Pinpoint the cell where the given text exists, returning its (X, Y) midpoint coordinate. 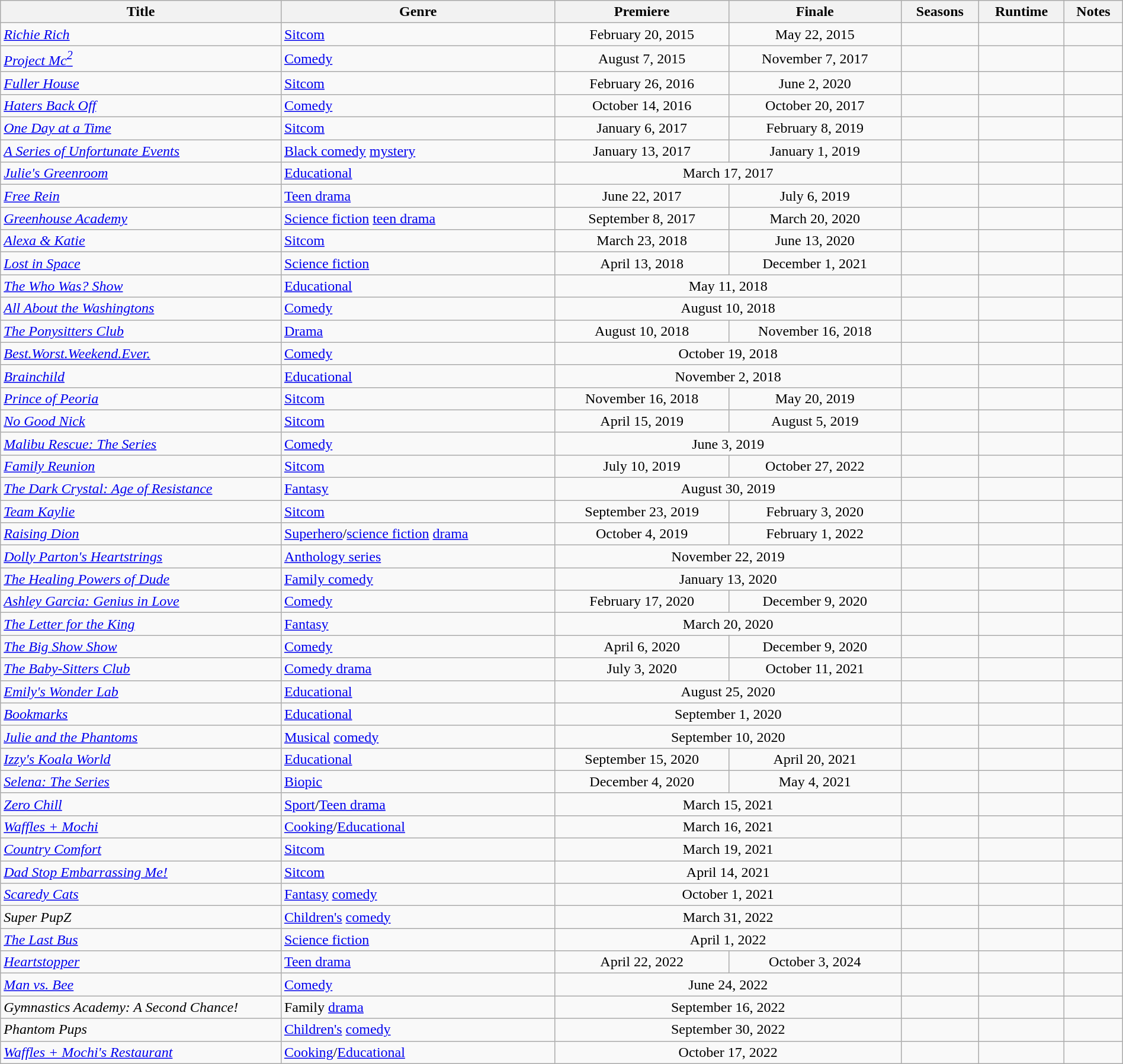
October 11, 2021 (815, 669)
The Baby-Sitters Club (141, 669)
July 3, 2020 (642, 669)
September 23, 2019 (642, 512)
Genre (418, 12)
The Letter for the King (141, 624)
Drama (418, 331)
Malibu Rescue: The Series (141, 443)
January 13, 2020 (728, 579)
July 10, 2019 (642, 466)
Richie Rich (141, 34)
September 16, 2022 (728, 1007)
Sport/Teen drama (418, 804)
July 6, 2019 (815, 196)
Title (141, 12)
Superhero/science fiction drama (418, 534)
Anthology series (418, 557)
April 13, 2018 (642, 263)
August 7, 2015 (642, 59)
March 15, 2021 (728, 804)
Raising Dion (141, 534)
Julie's Greenroom (141, 173)
Best.Worst.Weekend.Ever. (141, 353)
Waffles + Mochi's Restaurant (141, 1052)
October 1, 2021 (728, 895)
April 1, 2022 (728, 940)
March 31, 2022 (728, 917)
May 4, 2021 (815, 782)
May 20, 2019 (815, 398)
Team Kaylie (141, 512)
March 17, 2017 (728, 173)
No Good Nick (141, 421)
September 1, 2020 (728, 714)
Lost in Space (141, 263)
Dolly Parton's Heartstrings (141, 557)
Country Comfort (141, 850)
The Who Was? Show (141, 286)
October 14, 2016 (642, 105)
October 17, 2022 (728, 1052)
Fuller House (141, 83)
August 30, 2019 (728, 489)
Project Mc2 (141, 59)
The Healing Powers of Dude (141, 579)
Biopic (418, 782)
Super PupZ (141, 917)
Free Rein (141, 196)
Family comedy (418, 579)
Fantasy comedy (418, 895)
April 20, 2021 (815, 759)
December 1, 2021 (815, 263)
June 13, 2020 (815, 241)
March 16, 2021 (728, 827)
Alexa & Katie (141, 241)
A Series of Unfortunate Events (141, 151)
Scaredy Cats (141, 895)
Zero Chill (141, 804)
Finale (815, 12)
The Big Show Show (141, 647)
Family Reunion (141, 466)
January 1, 2019 (815, 151)
April 15, 2019 (642, 421)
Izzy's Koala World (141, 759)
One Day at a Time (141, 128)
Science fiction teen drama (418, 218)
June 22, 2017 (642, 196)
October 27, 2022 (815, 466)
Premiere (642, 12)
January 6, 2017 (642, 128)
November 7, 2017 (815, 59)
October 20, 2017 (815, 105)
November 22, 2019 (728, 557)
Seasons (939, 12)
February 26, 2016 (642, 83)
September 30, 2022 (728, 1030)
Gymnastics Academy: A Second Chance! (141, 1007)
Comedy drama (418, 669)
Family drama (418, 1007)
December 4, 2020 (642, 782)
Emily's Wonder Lab (141, 692)
The Dark Crystal: Age of Resistance (141, 489)
February 3, 2020 (815, 512)
April 22, 2022 (642, 962)
February 1, 2022 (815, 534)
October 4, 2019 (642, 534)
September 15, 2020 (642, 759)
May 22, 2015 (815, 34)
Man vs. Bee (141, 985)
February 8, 2019 (815, 128)
April 6, 2020 (642, 647)
All About the Washingtons (141, 308)
Dad Stop Embarrassing Me! (141, 872)
March 23, 2018 (642, 241)
October 3, 2024 (815, 962)
June 3, 2019 (728, 443)
November 2, 2018 (728, 376)
Prince of Peoria (141, 398)
March 19, 2021 (728, 850)
Bookmarks (141, 714)
The Ponysitters Club (141, 331)
Waffles + Mochi (141, 827)
October 19, 2018 (728, 353)
Notes (1093, 12)
Julie and the Phantoms (141, 737)
January 13, 2017 (642, 151)
Phantom Pups (141, 1030)
The Last Bus (141, 940)
June 2, 2020 (815, 83)
September 10, 2020 (728, 737)
September 8, 2017 (642, 218)
Heartstopper (141, 962)
Selena: The Series (141, 782)
August 25, 2020 (728, 692)
August 5, 2019 (815, 421)
April 14, 2021 (728, 872)
June 24, 2022 (728, 985)
Ashley Garcia: Genius in Love (141, 602)
February 20, 2015 (642, 34)
Greenhouse Academy (141, 218)
Runtime (1021, 12)
Black comedy mystery (418, 151)
February 17, 2020 (642, 602)
Musical comedy (418, 737)
Brainchild (141, 376)
May 11, 2018 (728, 286)
Haters Back Off (141, 105)
